Capture the cell that displays the provided text and extract its (x, y) central coordinate. 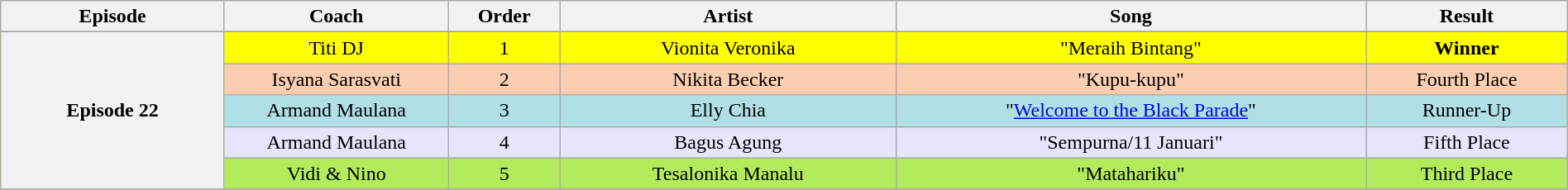
Coach (336, 17)
Nikita Becker (728, 79)
5 (504, 173)
"Sempurna/11 Januari" (1131, 142)
"Meraih Bintang" (1131, 48)
Elly Chia (728, 111)
Episode (112, 17)
Third Place (1467, 173)
Artist (728, 17)
Runner-Up (1467, 111)
Winner (1467, 48)
Fourth Place (1467, 79)
Vidi & Nino (336, 173)
Titi DJ (336, 48)
Fifth Place (1467, 142)
Episode 22 (112, 111)
"Welcome to the Black Parade" (1131, 111)
"Kupu-kupu" (1131, 79)
Result (1467, 17)
Tesalonika Manalu (728, 173)
4 (504, 142)
Isyana Sarasvati (336, 79)
Order (504, 17)
3 (504, 111)
Bagus Agung (728, 142)
"Matahariku" (1131, 173)
2 (504, 79)
Vionita Veronika (728, 48)
Song (1131, 17)
1 (504, 48)
